From the cell containing the given text, extract its center point as (x, y) coordinate. 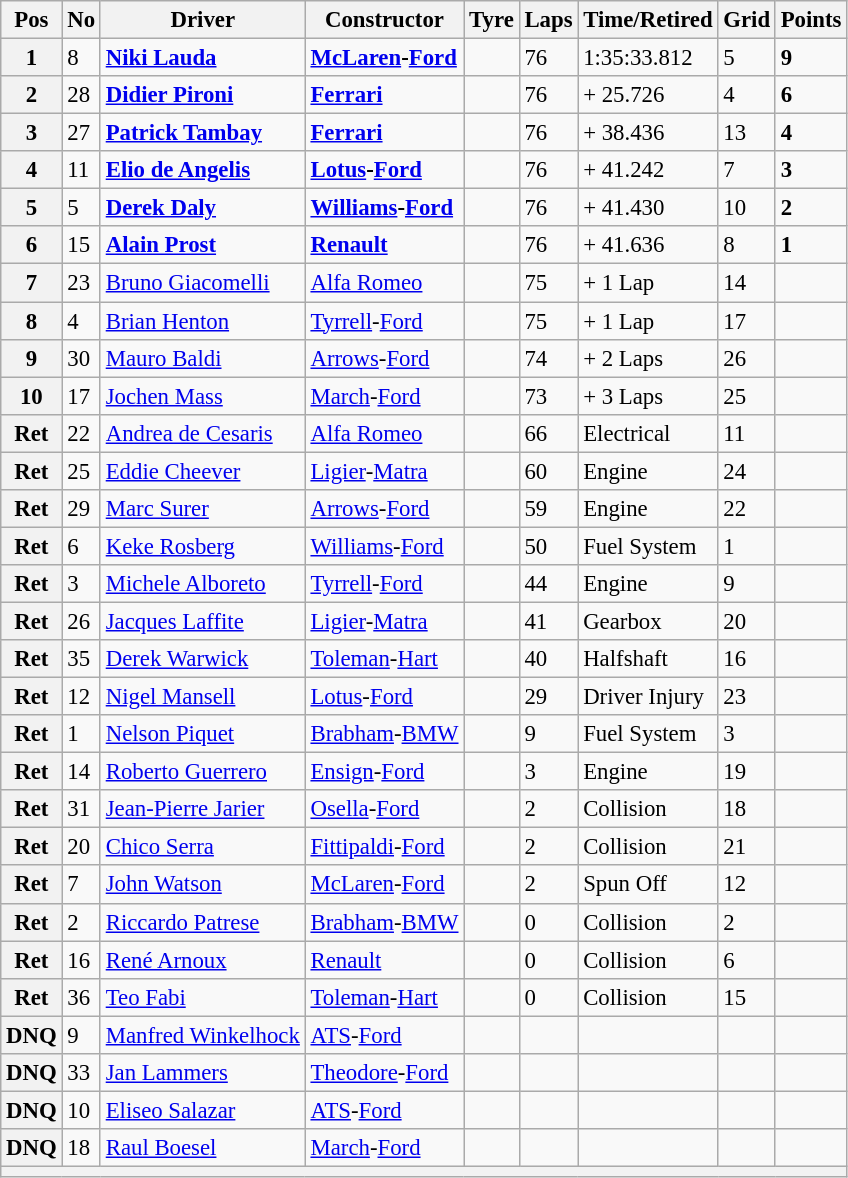
27 (81, 133)
René Arnoux (202, 960)
59 (548, 509)
Jochen Mass (202, 396)
Gearbox (648, 621)
Derek Daly (202, 208)
1:35:33.812 (648, 58)
Didier Pironi (202, 95)
Patrick Tambay (202, 133)
Jacques Laffite (202, 621)
66 (548, 433)
50 (548, 546)
Points (810, 20)
Theodore-Ford (384, 1073)
Constructor (384, 20)
Marc Surer (202, 509)
24 (746, 471)
Bruno Giacomelli (202, 283)
Riccardo Patrese (202, 922)
33 (81, 1073)
31 (81, 809)
Chico Serra (202, 847)
60 (548, 471)
Brian Henton (202, 321)
Time/Retired (648, 20)
+ 41.430 (648, 208)
No (81, 20)
28 (81, 95)
+ 41.636 (648, 245)
Teo Fabi (202, 997)
Michele Alboreto (202, 584)
Ensign-Ford (384, 772)
Elio de Angelis (202, 170)
Tyre (492, 20)
Jean-Pierre Jarier (202, 809)
Alain Prost (202, 245)
Driver (202, 20)
41 (548, 621)
Keke Rosberg (202, 546)
19 (746, 772)
Roberto Guerrero (202, 772)
21 (746, 847)
Nigel Mansell (202, 697)
Jan Lammers (202, 1073)
Pos (32, 20)
44 (548, 584)
13 (746, 133)
Nelson Piquet (202, 734)
Manfred Winkelhock (202, 1035)
Andrea de Cesaris (202, 433)
73 (548, 396)
Raul Boesel (202, 1148)
Eddie Cheever (202, 471)
Fittipaldi-Ford (384, 847)
35 (81, 659)
Driver Injury (648, 697)
30 (81, 358)
36 (81, 997)
Laps (548, 20)
Halfshaft (648, 659)
Derek Warwick (202, 659)
+ 2 Laps (648, 358)
Spun Off (648, 885)
+ 3 Laps (648, 396)
Grid (746, 20)
74 (548, 358)
Mauro Baldi (202, 358)
Osella-Ford (384, 809)
Eliseo Salazar (202, 1110)
John Watson (202, 885)
+ 41.242 (648, 170)
+ 25.726 (648, 95)
40 (548, 659)
+ 38.436 (648, 133)
Niki Lauda (202, 58)
Electrical (648, 433)
